Find where the given text appears and provide that cell's center as (x, y) coordinate. 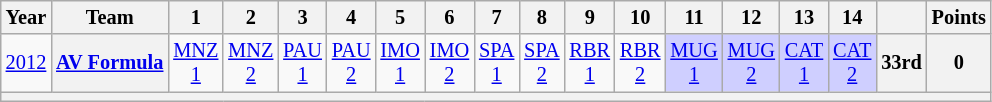
5 (400, 17)
Year (26, 17)
AV Formula (110, 63)
4 (352, 17)
IMO2 (450, 63)
2012 (26, 63)
2 (250, 17)
MNZ1 (196, 63)
11 (694, 17)
9 (589, 17)
CAT1 (804, 63)
MUG1 (694, 63)
RBR2 (640, 63)
12 (752, 17)
PAU1 (302, 63)
13 (804, 17)
0 (959, 63)
7 (496, 17)
Points (959, 17)
8 (542, 17)
PAU2 (352, 63)
MUG2 (752, 63)
10 (640, 17)
SPA1 (496, 63)
1 (196, 17)
SPA2 (542, 63)
6 (450, 17)
14 (852, 17)
3 (302, 17)
MNZ2 (250, 63)
IMO1 (400, 63)
Team (110, 17)
CAT2 (852, 63)
RBR1 (589, 63)
33rd (901, 63)
